From the cell containing the given text, extract its center point as [X, Y] coordinate. 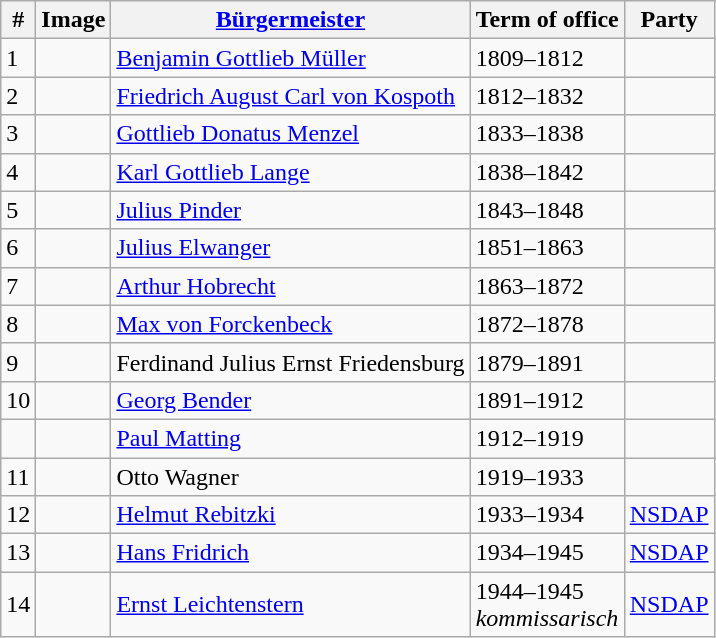
Max von Forckenbeck [290, 324]
Julius Elwanger [290, 248]
Helmut Rebitzki [290, 515]
1843–1848 [547, 210]
Image [74, 20]
7 [18, 286]
1944–1945kommissarisch [547, 604]
Friedrich August Carl von Kospoth [290, 96]
Term of office [547, 20]
Arthur Hobrecht [290, 286]
Paul Matting [290, 438]
1912–1919 [547, 438]
1812–1832 [547, 96]
1872–1878 [547, 324]
Hans Fridrich [290, 553]
1919–1933 [547, 477]
Otto Wagner [290, 477]
# [18, 20]
8 [18, 324]
Georg Bender [290, 400]
1891–1912 [547, 400]
Benjamin Gottlieb Müller [290, 58]
12 [18, 515]
10 [18, 400]
1879–1891 [547, 362]
13 [18, 553]
Ferdinand Julius Ernst Friedensburg [290, 362]
Party [669, 20]
3 [18, 134]
1838–1842 [547, 172]
4 [18, 172]
11 [18, 477]
1863–1872 [547, 286]
Julius Pinder [290, 210]
5 [18, 210]
9 [18, 362]
Bürgermeister [290, 20]
1809–1812 [547, 58]
6 [18, 248]
Ernst Leichtenstern [290, 604]
1933–1934 [547, 515]
Gottlieb Donatus Menzel [290, 134]
1833–1838 [547, 134]
14 [18, 604]
1851–1863 [547, 248]
1 [18, 58]
Karl Gottlieb Lange [290, 172]
2 [18, 96]
1934–1945 [547, 553]
